Find where the given text appears and provide that cell's center as (x, y) coordinate. 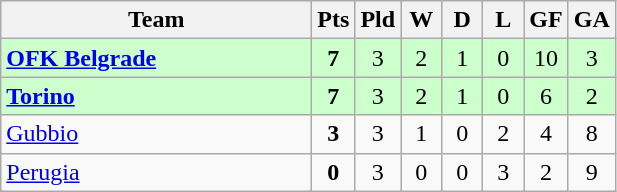
Pts (334, 20)
6 (546, 96)
10 (546, 58)
8 (592, 134)
9 (592, 172)
GA (592, 20)
Gubbio (156, 134)
Team (156, 20)
GF (546, 20)
Perugia (156, 172)
W (422, 20)
D (462, 20)
Torino (156, 96)
L (504, 20)
OFK Belgrade (156, 58)
Pld (378, 20)
4 (546, 134)
